Search for the cell housing the specified text and yield its (X, Y) center coordinate. 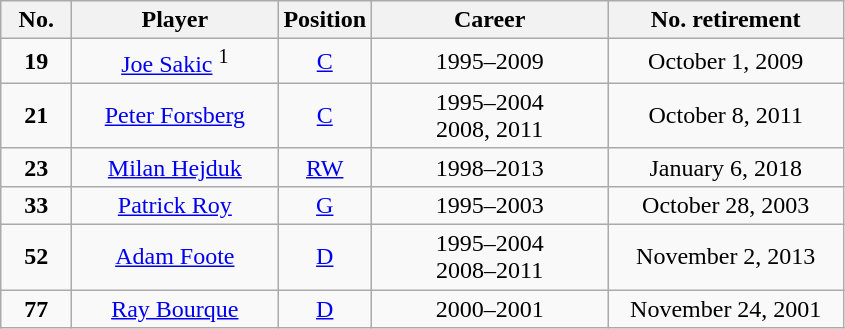
19 (36, 62)
October 28, 2003 (726, 205)
Player (175, 20)
21 (36, 116)
Adam Foote (175, 258)
1995–2009 (490, 62)
January 6, 2018 (726, 167)
November 2, 2013 (726, 258)
G (325, 205)
1995–2003 (490, 205)
RW (325, 167)
Patrick Roy (175, 205)
1998–2013 (490, 167)
No. (36, 20)
Peter Forsberg (175, 116)
November 24, 2001 (726, 309)
Milan Hejduk (175, 167)
October 1, 2009 (726, 62)
52 (36, 258)
October 8, 2011 (726, 116)
33 (36, 205)
Joe Sakic 1 (175, 62)
1995–20042008–2011 (490, 258)
No. retirement (726, 20)
77 (36, 309)
1995–20042008, 2011 (490, 116)
23 (36, 167)
2000–2001 (490, 309)
Ray Bourque (175, 309)
Position (325, 20)
Career (490, 20)
